Provide the [X, Y] coordinate of the cell's center where the given text is located.  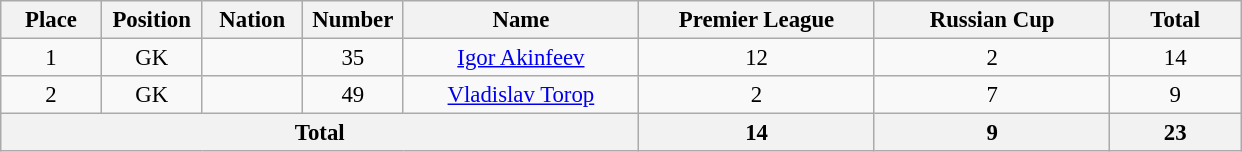
Premier League [757, 20]
Place [52, 20]
12 [757, 58]
Position [152, 20]
Name [521, 20]
Vladislav Torop [521, 95]
7 [992, 95]
Russian Cup [992, 20]
Nation [252, 20]
1 [52, 58]
49 [354, 95]
23 [1176, 133]
Number [354, 20]
Igor Akinfeev [521, 58]
35 [354, 58]
